Extract the (x, y) coordinate from the center of the cell holding the provided text.  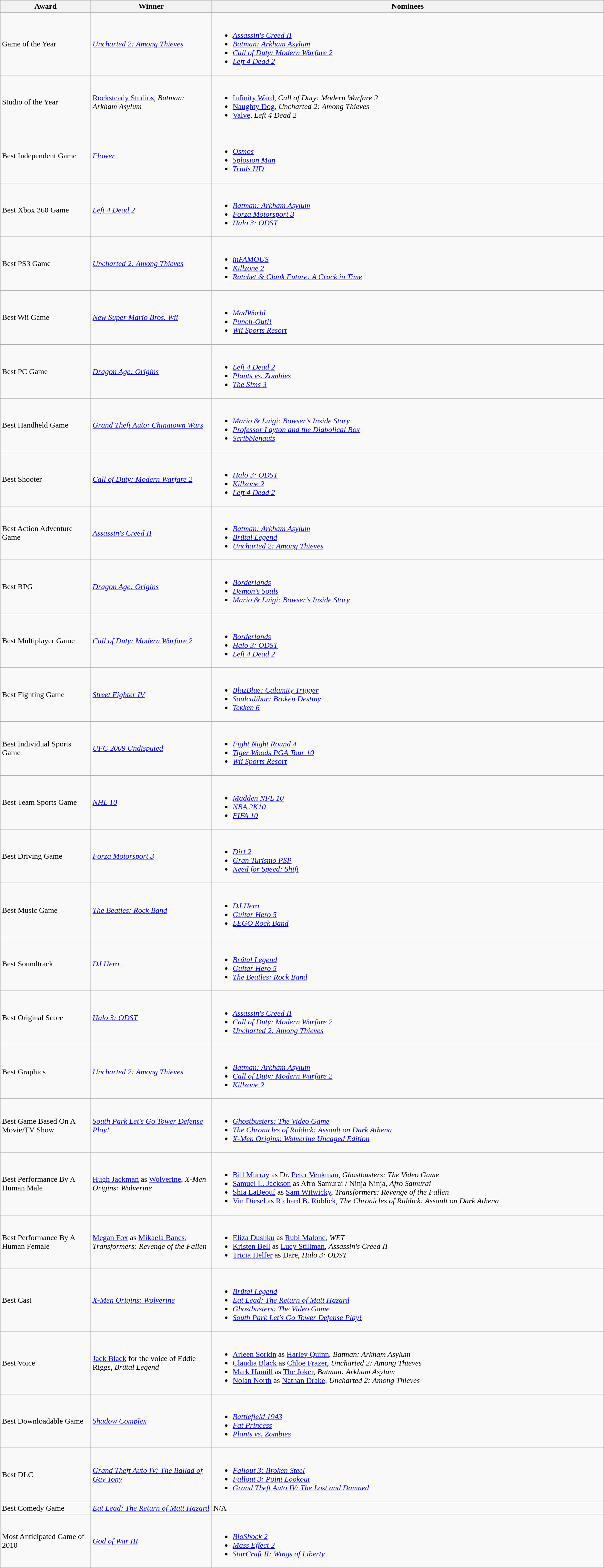
Best Performance By A Human Female (46, 1242)
God of War III (151, 1541)
Brütal LegendEat Lead: The Return of Matt HazardGhostbusters: The Video GameSouth Park Let's Go Tower Defense Play! (408, 1300)
South Park Let's Go Tower Defense Play! (151, 1125)
Shadow Complex (151, 1421)
DJ HeroGuitar Hero 5LEGO Rock Band (408, 910)
Game of the Year (46, 44)
BlazBlue: Calamity TriggerSoulcalibur: Broken DestinyTekken 6 (408, 695)
Batman: Arkham AsylumBrütal LegendUncharted 2: Among Thieves (408, 533)
Best Game Based On A Movie/TV Show (46, 1125)
Best Shooter (46, 479)
Rocksteady Studios, Batman: Arkham Asylum (151, 102)
Infinity Ward, Call of Duty: Modern Warfare 2Naughty Dog, Uncharted 2: Among ThievesValve, Left 4 Dead 2 (408, 102)
Best Independent Game (46, 156)
Left 4 Dead 2 (151, 210)
Most Anticipated Game of 2010 (46, 1541)
Best Action Adventure Game (46, 533)
Best Performance By A Human Male (46, 1184)
Award (46, 6)
Forza Motorsport 3 (151, 856)
Halo 3: ODSTKillzone 2Left 4 Dead 2 (408, 479)
Best Multiplayer Game (46, 641)
Best Handheld Game (46, 425)
Best Downloadable Game (46, 1421)
Street Fighter IV (151, 695)
Best Graphics (46, 1072)
BorderlandsHalo 3: ODSTLeft 4 Dead 2 (408, 641)
NHL 10 (151, 802)
Best Individual Sports Game (46, 749)
Battlefield 1943Fat PrincessPlants vs. Zombies (408, 1421)
Grand Theft Auto IV: The Ballad of Gay Tony (151, 1475)
Best PC Game (46, 371)
Grand Theft Auto: Chinatown Wars (151, 425)
Assassin's Creed IICall of Duty: Modern Warfare 2Uncharted 2: Among Thieves (408, 1018)
BorderlandsDemon's SoulsMario & Luigi: Bowser's Inside Story (408, 587)
N/A (408, 1508)
MadWorldPunch-Out!!Wii Sports Resort (408, 317)
Fight Night Round 4Tiger Woods PGA Tour 10Wii Sports Resort (408, 749)
Jack Black for the voice of Eddie Riggs, Brütal Legend (151, 1363)
Winner (151, 6)
Assassin's Creed II (151, 533)
Left 4 Dead 2Plants vs. ZombiesThe Sims 3 (408, 371)
Fallout 3: Broken SteelFallout 3: Point LookoutGrand Theft Auto IV: The Lost and Damned (408, 1475)
Halo 3: ODST (151, 1018)
Best Fighting Game (46, 695)
Hugh Jackman as Wolverine, X-Men Origins: Wolverine (151, 1184)
Madden NFL 10NBA 2K10FIFA 10 (408, 802)
Batman: Arkham AsylumCall of Duty: Modern Warfare 2Killzone 2 (408, 1072)
Best Voice (46, 1363)
Best DLC (46, 1475)
Brütal LegendGuitar Hero 5The Beatles: Rock Band (408, 964)
Best PS3 Game (46, 264)
Best RPG (46, 587)
Assassin's Creed IIBatman: Arkham AsylumCall of Duty: Modern Warfare 2Left 4 Dead 2 (408, 44)
X-Men Origins: Wolverine (151, 1300)
inFAMOUSKillzone 2Ratchet & Clank Future: A Crack in Time (408, 264)
Nominees (408, 6)
Best Soundtrack (46, 964)
Best Original Score (46, 1018)
BioShock 2Mass Effect 2StarCraft II: Wings of Liberty (408, 1541)
Best Xbox 360 Game (46, 210)
Best Wii Game (46, 317)
Best Music Game (46, 910)
DJ Hero (151, 964)
New Super Mario Bros. Wii (151, 317)
Studio of the Year (46, 102)
UFC 2009 Undisputed (151, 749)
The Beatles: Rock Band (151, 910)
Eat Lead: The Return of Matt Hazard (151, 1508)
Best Comedy Game (46, 1508)
Megan Fox as Mikaela Banes, Transformers: Revenge of the Fallen (151, 1242)
Eliza Dushku as Rubi Malone, WETKristen Bell as Lucy Stillman, Assassin's Creed IITricia Helfer as Dare, Halo 3: ODST (408, 1242)
Batman: Arkham AsylumForza Motorsport 3Halo 3: ODST (408, 210)
Mario & Luigi: Bowser's Inside StoryProfessor Layton and the Diabolical BoxScribblenauts (408, 425)
Flower (151, 156)
OsmosSplosion ManTrials HD (408, 156)
Best Cast (46, 1300)
Dirt 2Gran Turismo PSPNeed for Speed: Shift (408, 856)
Ghostbusters: The Video GameThe Chronicles of Riddick: Assault on Dark AthenaX-Men Origins: Wolverine Uncaged Edition (408, 1125)
Best Team Sports Game (46, 802)
Best Driving Game (46, 856)
